Detect which cell encompasses the target text, then output its [x, y] center coordinate. 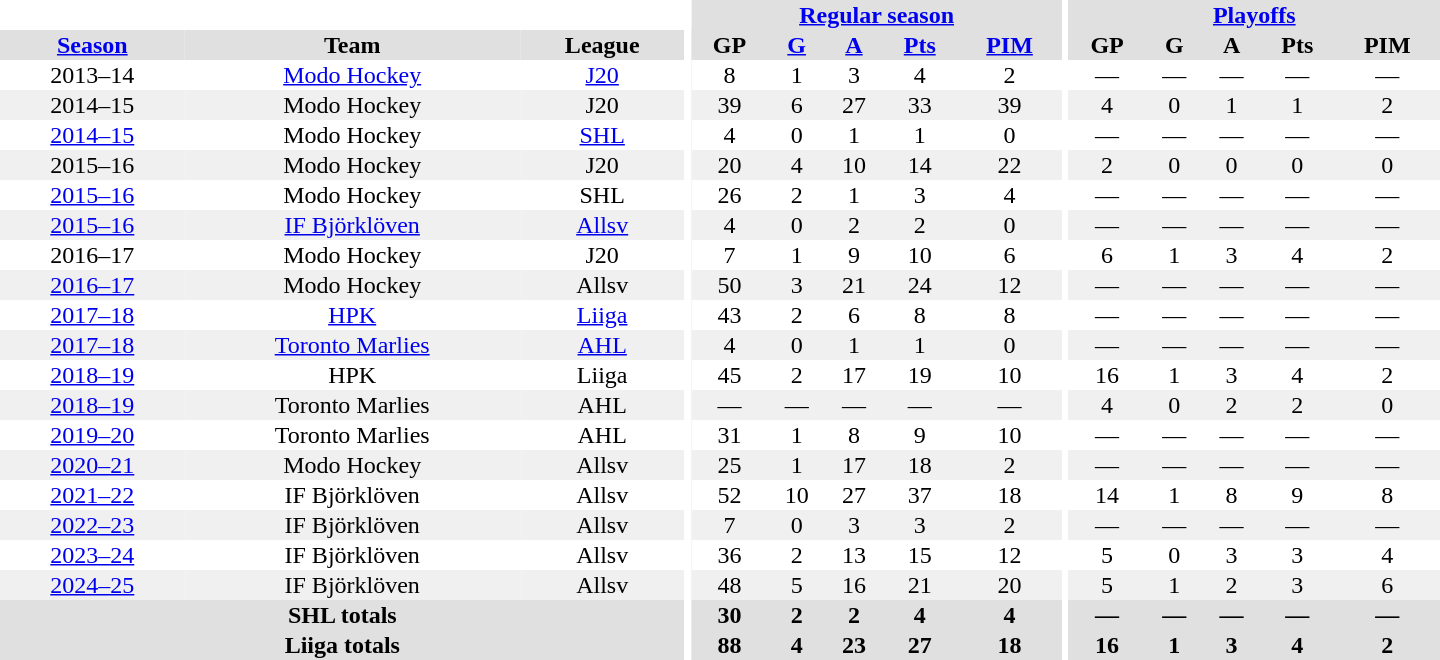
22 [1010, 165]
19 [920, 375]
30 [730, 615]
Season [92, 45]
2024–25 [92, 585]
50 [730, 285]
2019–20 [92, 435]
48 [730, 585]
15 [920, 555]
23 [854, 645]
2021–22 [92, 495]
SHL totals [342, 615]
2013–14 [92, 75]
Playoffs [1254, 15]
31 [730, 435]
88 [730, 645]
League [602, 45]
2022–23 [92, 525]
37 [920, 495]
52 [730, 495]
26 [730, 195]
43 [730, 315]
25 [730, 465]
2020–21 [92, 465]
13 [854, 555]
36 [730, 555]
33 [920, 105]
Liiga totals [342, 645]
45 [730, 375]
2023–24 [92, 555]
Regular season [876, 15]
24 [920, 285]
Team [352, 45]
